Determine the [X, Y] coordinate at the center of the cell enclosing the given text.  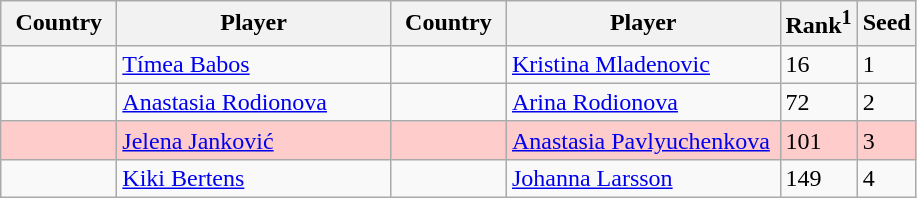
72 [818, 102]
Kiki Bertens [254, 178]
1 [886, 64]
Kristina Mladenovic [643, 64]
Tímea Babos [254, 64]
16 [818, 64]
Johanna Larsson [643, 178]
149 [818, 178]
Anastasia Pavlyuchenkova [643, 140]
3 [886, 140]
2 [886, 102]
Rank1 [818, 24]
4 [886, 178]
Jelena Janković [254, 140]
101 [818, 140]
Seed [886, 24]
Arina Rodionova [643, 102]
Anastasia Rodionova [254, 102]
